From the cell containing the given text, extract its center point as [X, Y] coordinate. 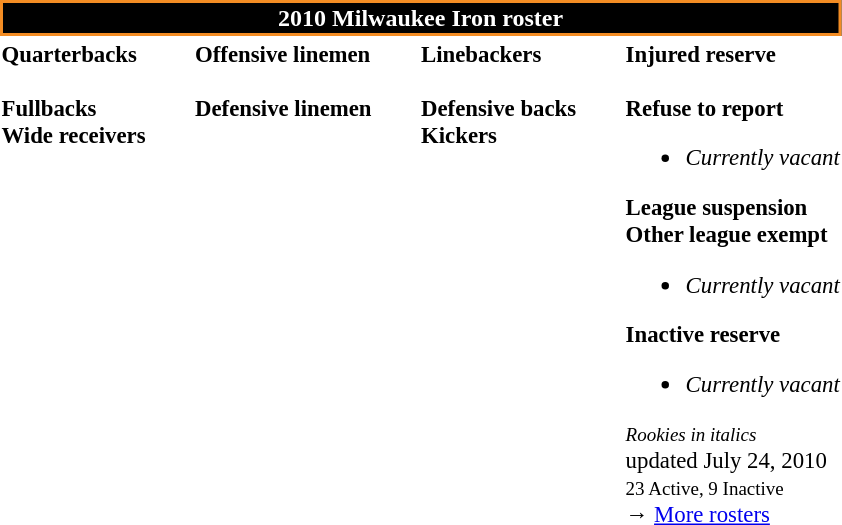
2010 Milwaukee Iron roster [420, 18]
